For the text-containing cell, return its midpoint in (x, y) coordinate format. 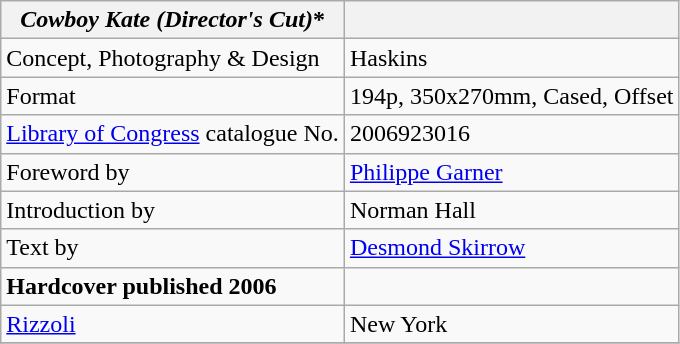
Library of Congress catalogue No. (173, 134)
Text by (173, 248)
Haskins (512, 58)
Desmond Skirrow (512, 248)
Introduction by (173, 210)
Hardcover published 2006 (173, 286)
Concept, Photography & Design (173, 58)
Cowboy Kate (Director's Cut)* (173, 20)
New York (512, 324)
Philippe Garner (512, 172)
2006923016 (512, 134)
Norman Hall (512, 210)
194p, 350x270mm, Cased, Offset (512, 96)
Rizzoli (173, 324)
Foreword by (173, 172)
Format (173, 96)
